Provide the (X, Y) coordinate of the cell's center where the given text is located.  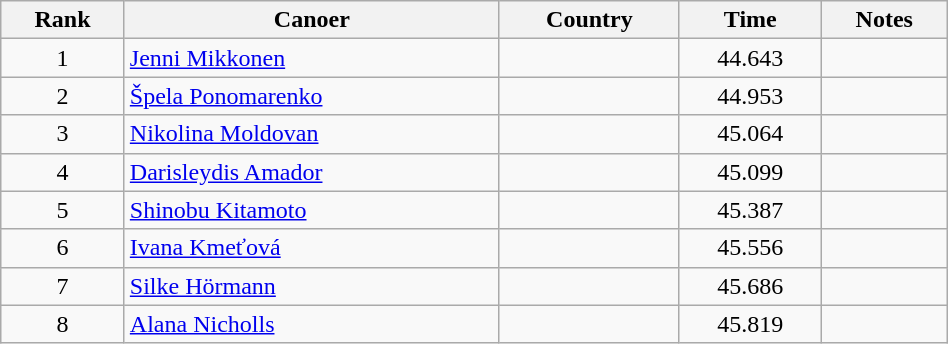
45.387 (750, 210)
45.099 (750, 172)
5 (63, 210)
Ivana Kmeťová (312, 248)
45.819 (750, 324)
45.686 (750, 286)
6 (63, 248)
Notes (884, 20)
Darisleydis Amador (312, 172)
Špela Ponomarenko (312, 96)
Rank (63, 20)
Jenni Mikkonen (312, 58)
Country (589, 20)
Shinobu Kitamoto (312, 210)
44.953 (750, 96)
2 (63, 96)
Silke Hörmann (312, 286)
3 (63, 134)
44.643 (750, 58)
Time (750, 20)
4 (63, 172)
Alana Nicholls (312, 324)
Canoer (312, 20)
1 (63, 58)
45.064 (750, 134)
8 (63, 324)
Nikolina Moldovan (312, 134)
7 (63, 286)
45.556 (750, 248)
